Return (X, Y) of the center of cell containing provided text 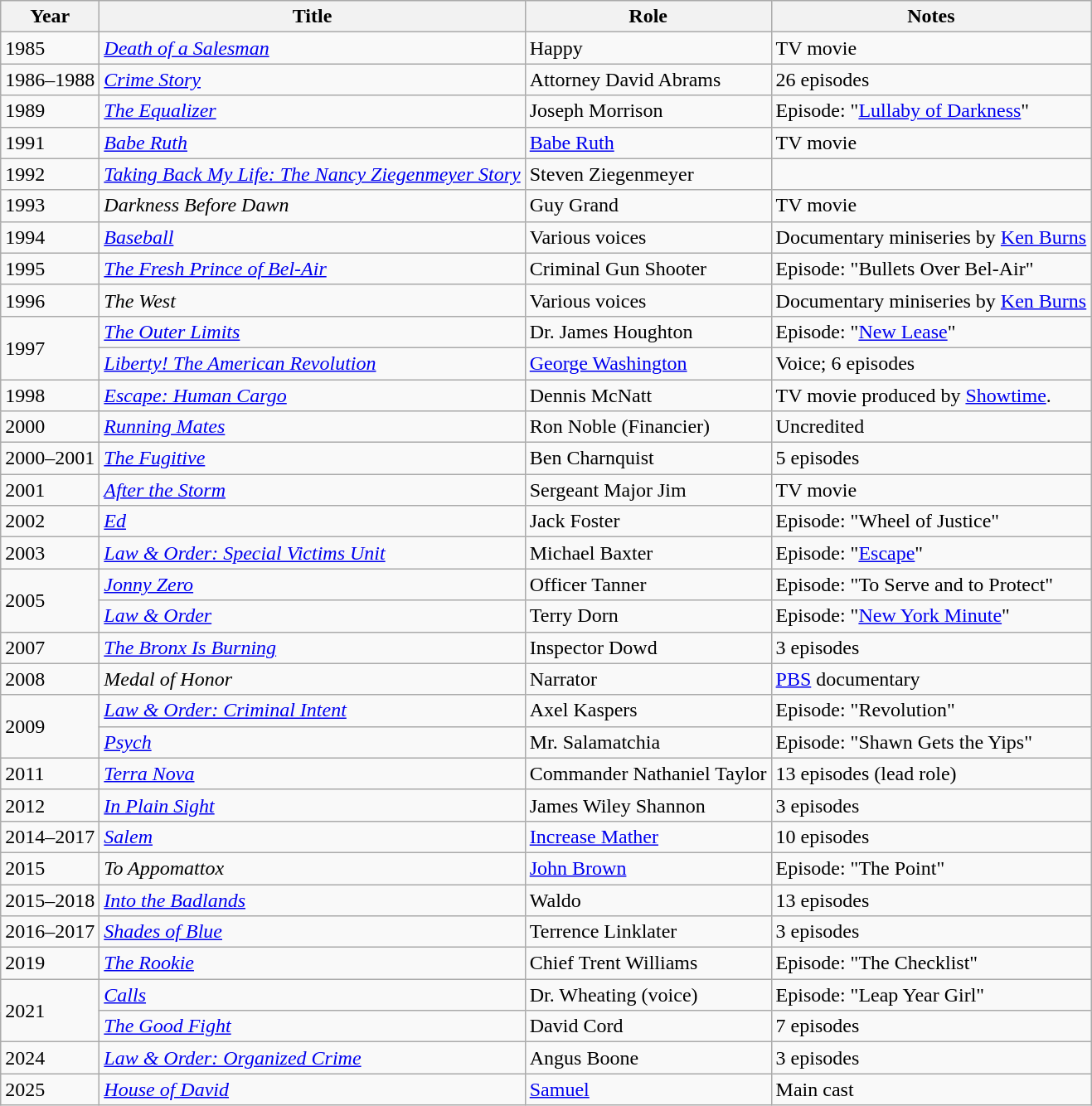
Joseph Morrison (648, 111)
Angus Boone (648, 1058)
Dr. Wheating (voice) (648, 995)
Waldo (648, 900)
1985 (50, 48)
13 episodes (931, 900)
Law & Order (312, 616)
2024 (50, 1058)
Increase Mather (648, 837)
George Washington (648, 363)
In Plain Sight (312, 805)
PBS documentary (931, 679)
Year (50, 17)
2003 (50, 553)
Shades of Blue (312, 932)
TV movie produced by Showtime. (931, 395)
26 episodes (931, 80)
1986–1988 (50, 80)
1991 (50, 143)
Voice; 6 episodes (931, 363)
1998 (50, 395)
Samuel (648, 1089)
2025 (50, 1089)
Commander Nathaniel Taylor (648, 774)
Episode: "New York Minute" (931, 616)
Jack Foster (648, 521)
Dennis McNatt (648, 395)
Attorney David Abrams (648, 80)
2019 (50, 963)
7 episodes (931, 1026)
The West (312, 300)
Death of a Salesman (312, 48)
Episode: "Leap Year Girl" (931, 995)
Baseball (312, 237)
Salem (312, 837)
2000–2001 (50, 458)
2000 (50, 427)
10 episodes (931, 837)
2001 (50, 490)
Guy Grand (648, 206)
Episode: "The Point" (931, 868)
House of David (312, 1089)
2009 (50, 726)
Medal of Honor (312, 679)
Terra Nova (312, 774)
Episode: "Lullaby of Darkness" (931, 111)
2002 (50, 521)
Chief Trent Williams (648, 963)
2015–2018 (50, 900)
Into the Badlands (312, 900)
Title (312, 17)
Episode: "New Lease" (931, 332)
Jonny Zero (312, 585)
Terry Dorn (648, 616)
Darkness Before Dawn (312, 206)
1989 (50, 111)
The Outer Limits (312, 332)
Narrator (648, 679)
Running Mates (312, 427)
Calls (312, 995)
2007 (50, 648)
The Fresh Prince of Bel-Air (312, 269)
1997 (50, 347)
Inspector Dowd (648, 648)
Michael Baxter (648, 553)
The Bronx Is Burning (312, 648)
The Fugitive (312, 458)
Episode: "Wheel of Justice" (931, 521)
Criminal Gun Shooter (648, 269)
David Cord (648, 1026)
2008 (50, 679)
The Rookie (312, 963)
Psych (312, 742)
Steven Ziegenmeyer (648, 174)
1994 (50, 237)
Law & Order: Organized Crime (312, 1058)
2011 (50, 774)
Main cast (931, 1089)
Law & Order: Criminal Intent (312, 711)
2016–2017 (50, 932)
Happy (648, 48)
2021 (50, 1011)
1996 (50, 300)
Taking Back My Life: The Nancy Ziegenmeyer Story (312, 174)
Episode: "Shawn Gets the Yips" (931, 742)
Escape: Human Cargo (312, 395)
Dr. James Houghton (648, 332)
Episode: "Revolution" (931, 711)
1995 (50, 269)
Axel Kaspers (648, 711)
Episode: "The Checklist" (931, 963)
The Good Fight (312, 1026)
Officer Tanner (648, 585)
Role (648, 17)
5 episodes (931, 458)
Sergeant Major Jim (648, 490)
Mr. Salamatchia (648, 742)
John Brown (648, 868)
Episode: "Escape" (931, 553)
Ron Noble (Financier) (648, 427)
1993 (50, 206)
Terrence Linklater (648, 932)
Episode: "Bullets Over Bel-Air" (931, 269)
To Appomattox (312, 868)
2012 (50, 805)
Notes (931, 17)
Uncredited (931, 427)
1992 (50, 174)
2014–2017 (50, 837)
Ed (312, 521)
Law & Order: Special Victims Unit (312, 553)
Liberty! The American Revolution (312, 363)
2015 (50, 868)
The Equalizer (312, 111)
2005 (50, 600)
13 episodes (lead role) (931, 774)
Episode: "To Serve and to Protect" (931, 585)
Crime Story (312, 80)
After the Storm (312, 490)
Ben Charnquist (648, 458)
James Wiley Shannon (648, 805)
